Extract the [x, y] coordinate from the center of the cell holding the provided text.  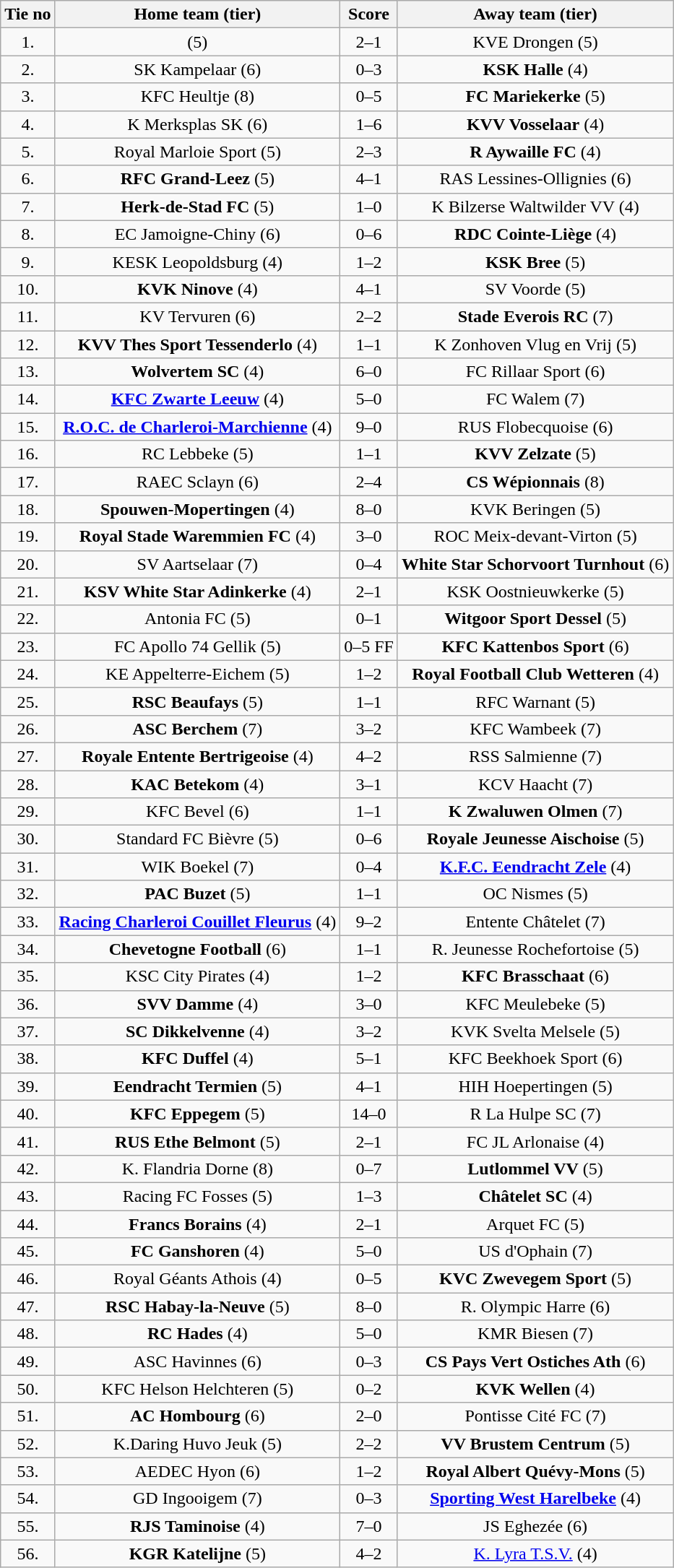
0–7 [369, 1169]
17. [27, 482]
K Zonhoven Vlug en Vrij (5) [535, 345]
1. [27, 42]
49. [27, 1361]
Royal Stade Waremmien FC (4) [198, 537]
EC Jamoigne-Chiny (6) [198, 234]
14–0 [369, 1114]
9. [27, 261]
AC Hombourg (6) [198, 1416]
14. [27, 399]
23. [27, 646]
RC Hades (4) [198, 1334]
2–3 [369, 152]
25. [27, 701]
GD Ingooigem (7) [198, 1499]
4. [27, 124]
R. Jeunesse Rochefortoise (5) [535, 949]
5. [27, 152]
SV Aartselaar (7) [198, 564]
FC Ganshoren (4) [198, 1252]
20. [27, 564]
KGR Katelijne (5) [198, 1554]
Chevetogne Football (6) [198, 949]
ROC Meix-devant-Virton (5) [535, 537]
KSV White Star Adinkerke (4) [198, 592]
(5) [198, 42]
KVK Svelta Melsele (5) [535, 1031]
RSC Habay-la-Neuve (5) [198, 1307]
KFC Brasschaat (6) [535, 976]
10. [27, 289]
Stade Everois RC (7) [535, 316]
41. [27, 1141]
53. [27, 1471]
FC Mariekerke (5) [535, 97]
Royal Marloie Sport (5) [198, 152]
Royal Albert Quévy-Mons (5) [535, 1471]
Eendracht Termien (5) [198, 1086]
KFC Meulebeke (5) [535, 1004]
Tie no [27, 14]
Antonia FC (5) [198, 619]
SK Kampelaar (6) [198, 69]
K Zwaluwen Olmen (7) [535, 812]
33. [27, 922]
9–2 [369, 922]
Châtelet SC (4) [535, 1196]
ASC Berchem (7) [198, 729]
VV Brustem Centrum (5) [535, 1444]
RAS Lessines-Ollignies (6) [535, 179]
9–0 [369, 427]
JS Eghezée (6) [535, 1526]
36. [27, 1004]
RDC Cointe-Liège (4) [535, 234]
34. [27, 949]
KSK Bree (5) [535, 261]
RSC Beaufays (5) [198, 701]
RUS Ethe Belmont (5) [198, 1141]
RC Lebbeke (5) [198, 454]
K. Flandria Dorne (8) [198, 1169]
29. [27, 812]
KMR Biesen (7) [535, 1334]
FC Walem (7) [535, 399]
K Bilzerse Waltwilder VV (4) [535, 207]
2–4 [369, 482]
Pontisse Cité FC (7) [535, 1416]
US d'Ophain (7) [535, 1252]
CS Pays Vert Ostiches Ath (6) [535, 1361]
SVV Damme (4) [198, 1004]
Royal Football Club Wetteren (4) [535, 674]
19. [27, 537]
KVK Beringen (5) [535, 509]
KFC Kattenbos Sport (6) [535, 646]
K.Daring Huvo Jeuk (5) [198, 1444]
KFC Wambeek (7) [535, 729]
6. [27, 179]
15. [27, 427]
13. [27, 372]
Witgoor Sport Dessel (5) [535, 619]
K. Lyra T.S.V. (4) [535, 1554]
WIK Boekel (7) [198, 867]
42. [27, 1169]
43. [27, 1196]
30. [27, 839]
KFC Zwarte Leeuw (4) [198, 399]
HIH Hoepertingen (5) [535, 1086]
KSK Halle (4) [535, 69]
0–5 FF [369, 646]
White Star Schorvoort Turnhout (6) [535, 564]
Herk-de-Stad FC (5) [198, 207]
Arquet FC (5) [535, 1224]
OC Nismes (5) [535, 894]
Sporting West Harelbeke (4) [535, 1499]
50. [27, 1389]
26. [27, 729]
Royale Jeunesse Aischoise (5) [535, 839]
3. [27, 97]
SV Voorde (5) [535, 289]
Entente Châtelet (7) [535, 922]
FC Rillaar Sport (6) [535, 372]
KVK Wellen (4) [535, 1389]
KSK Oostnieuwkerke (5) [535, 592]
6–0 [369, 372]
0–2 [369, 1389]
Spouwen-Mopertingen (4) [198, 509]
PAC Buzet (5) [198, 894]
Royale Entente Bertrigeoise (4) [198, 756]
AEDEC Hyon (6) [198, 1471]
7. [27, 207]
Standard FC Bièvre (5) [198, 839]
ASC Havinnes (6) [198, 1361]
39. [27, 1086]
21. [27, 592]
38. [27, 1059]
KFC Bevel (6) [198, 812]
RUS Flobecquoise (6) [535, 427]
KV Tervuren (6) [198, 316]
47. [27, 1307]
16. [27, 454]
R.O.C. de Charleroi-Marchienne (4) [198, 427]
FC Apollo 74 Gellik (5) [198, 646]
KFC Beekhoek Sport (6) [535, 1059]
1–6 [369, 124]
24. [27, 674]
KVV Vosselaar (4) [535, 124]
KVV Thes Sport Tessenderlo (4) [198, 345]
KVC Zwevegem Sport (5) [535, 1279]
0–1 [369, 619]
35. [27, 976]
54. [27, 1499]
KE Appelterre-Eichem (5) [198, 674]
R Aywaille FC (4) [535, 152]
Home team (tier) [198, 14]
KFC Helson Helchteren (5) [198, 1389]
KESK Leopoldsburg (4) [198, 261]
32. [27, 894]
Royal Géants Athois (4) [198, 1279]
KCV Haacht (7) [535, 784]
3–1 [369, 784]
18. [27, 509]
KAC Betekom (4) [198, 784]
28. [27, 784]
52. [27, 1444]
Score [369, 14]
1–3 [369, 1196]
37. [27, 1031]
RAEC Sclayn (6) [198, 482]
K Merksplas SK (6) [198, 124]
48. [27, 1334]
RJS Taminoise (4) [198, 1526]
5–1 [369, 1059]
KVK Ninove (4) [198, 289]
2. [27, 69]
K.F.C. Eendracht Zele (4) [535, 867]
R La Hulpe SC (7) [535, 1114]
KFC Heultje (8) [198, 97]
44. [27, 1224]
Away team (tier) [535, 14]
Racing Charleroi Couillet Fleurus (4) [198, 922]
1–0 [369, 207]
45. [27, 1252]
Lutlommel VV (5) [535, 1169]
CS Wépionnais (8) [535, 482]
55. [27, 1526]
46. [27, 1279]
12. [27, 345]
KVV Zelzate (5) [535, 454]
11. [27, 316]
31. [27, 867]
2–0 [369, 1416]
27. [27, 756]
KFC Eppegem (5) [198, 1114]
KVE Drongen (5) [535, 42]
RFC Grand-Leez (5) [198, 179]
56. [27, 1554]
7–0 [369, 1526]
51. [27, 1416]
KFC Duffel (4) [198, 1059]
40. [27, 1114]
Francs Borains (4) [198, 1224]
Wolvertem SC (4) [198, 372]
R. Olympic Harre (6) [535, 1307]
RSS Salmienne (7) [535, 756]
KSC City Pirates (4) [198, 976]
8. [27, 234]
SC Dikkelvenne (4) [198, 1031]
FC JL Arlonaise (4) [535, 1141]
RFC Warnant (5) [535, 701]
22. [27, 619]
Racing FC Fosses (5) [198, 1196]
